Return (x, y) of the center of cell containing provided text 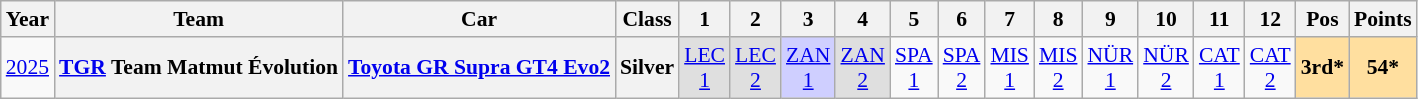
TGR Team Matmut Évolution (198, 68)
9 (1110, 19)
MIS2 (1058, 68)
SPA2 (962, 68)
Year (28, 19)
ZAN1 (808, 68)
3 (808, 19)
8 (1058, 19)
Toyota GR Supra GT4 Evo2 (479, 68)
Pos (1322, 19)
NÜR1 (1110, 68)
NÜR2 (1166, 68)
10 (1166, 19)
5 (914, 19)
4 (862, 19)
ZAN2 (862, 68)
Team (198, 19)
6 (962, 19)
54* (1383, 68)
SPA1 (914, 68)
1 (704, 19)
2025 (28, 68)
2 (756, 19)
MIS1 (1010, 68)
CAT2 (1270, 68)
12 (1270, 19)
Points (1383, 19)
LEC1 (704, 68)
CAT1 (1220, 68)
3rd* (1322, 68)
Silver (647, 68)
Car (479, 19)
11 (1220, 19)
Class (647, 19)
LEC2 (756, 68)
7 (1010, 19)
